Extract the (X, Y) coordinate from the center of the cell holding the provided text.  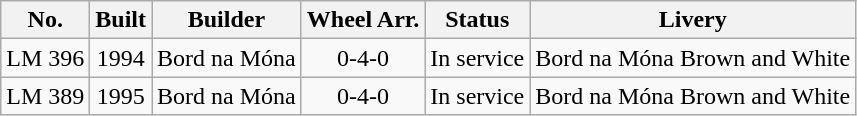
LM 389 (46, 96)
1995 (121, 96)
Built (121, 20)
Builder (227, 20)
Livery (693, 20)
1994 (121, 58)
Status (478, 20)
LM 396 (46, 58)
Wheel Arr. (362, 20)
No. (46, 20)
